Scan for the cell matching the given text and deliver its [X, Y] coordinate at center. 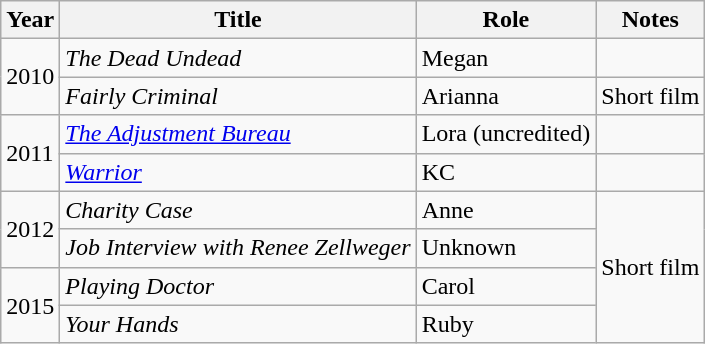
KC [506, 172]
Arianna [506, 96]
Your Hands [238, 324]
Warrior [238, 172]
Unknown [506, 248]
2011 [30, 153]
Year [30, 20]
Fairly Criminal [238, 96]
Charity Case [238, 210]
2015 [30, 305]
The Adjustment Bureau [238, 134]
Playing Doctor [238, 286]
Notes [650, 20]
Lora (uncredited) [506, 134]
2012 [30, 229]
2010 [30, 77]
Anne [506, 210]
The Dead Undead [238, 58]
Title [238, 20]
Ruby [506, 324]
Job Interview with Renee Zellweger [238, 248]
Carol [506, 286]
Role [506, 20]
Megan [506, 58]
